Find where the given text appears and provide that cell's center as [X, Y] coordinate. 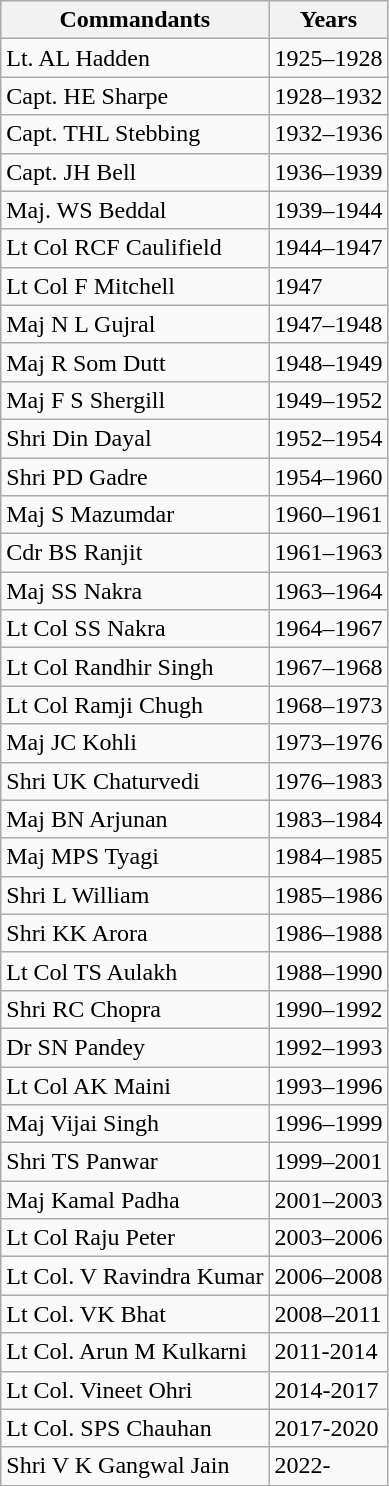
1976–1983 [328, 781]
Lt Col. VK Bhat [135, 1314]
Shri PD Gadre [135, 477]
Lt Col Ramji Chugh [135, 705]
1963–1964 [328, 591]
Dr SN Pandey [135, 1047]
1973–1976 [328, 743]
Lt Col AK Maini [135, 1085]
1948–1949 [328, 362]
Lt Col TS Aulakh [135, 971]
Lt. AL Hadden [135, 58]
Shri Din Dayal [135, 438]
Lt Col. V Ravindra Kumar [135, 1276]
1988–1990 [328, 971]
Maj Vijai Singh [135, 1124]
Capt. JH Bell [135, 172]
1960–1961 [328, 515]
1964–1967 [328, 629]
1947 [328, 286]
1967–1968 [328, 667]
Shri KK Arora [135, 933]
Shri V K Gangwal Jain [135, 1466]
1944–1947 [328, 248]
Lt Col Raju Peter [135, 1238]
Capt. THL Stebbing [135, 134]
Maj N L Gujral [135, 324]
1986–1988 [328, 933]
1993–1996 [328, 1085]
Lt Col Randhir Singh [135, 667]
Lt Col. SPS Chauhan [135, 1428]
Maj Kamal Padha [135, 1200]
2008–2011 [328, 1314]
Lt Col. Vineet Ohri [135, 1390]
Maj S Mazumdar [135, 515]
1928–1932 [328, 96]
1932–1936 [328, 134]
Lt Col RCF Caulifield [135, 248]
Shri UK Chaturvedi [135, 781]
2001–2003 [328, 1200]
1939–1944 [328, 210]
1983–1984 [328, 819]
1984–1985 [328, 857]
Lt Col SS Nakra [135, 629]
2011-2014 [328, 1352]
Lt Col F Mitchell [135, 286]
Years [328, 20]
Lt Col. Arun M Kulkarni [135, 1352]
1925–1928 [328, 58]
2003–2006 [328, 1238]
1985–1986 [328, 895]
Maj BN Arjunan [135, 819]
Maj. WS Beddal [135, 210]
Shri TS Panwar [135, 1162]
Shri L William [135, 895]
1936–1939 [328, 172]
Maj R Som Dutt [135, 362]
Maj MPS Tyagi [135, 857]
1999–2001 [328, 1162]
2014-2017 [328, 1390]
1949–1952 [328, 400]
Maj F S Shergill [135, 400]
Commandants [135, 20]
Cdr BS Ranjit [135, 553]
1947–1948 [328, 324]
1990–1992 [328, 1009]
1996–1999 [328, 1124]
Maj SS Nakra [135, 591]
Capt. HE Sharpe [135, 96]
1968–1973 [328, 705]
Maj JC Kohli [135, 743]
1952–1954 [328, 438]
Shri RC Chopra [135, 1009]
2017-2020 [328, 1428]
1992–1993 [328, 1047]
1954–1960 [328, 477]
2006–2008 [328, 1276]
2022- [328, 1466]
1961–1963 [328, 553]
